Capture the cell that displays the provided text and extract its [x, y] central coordinate. 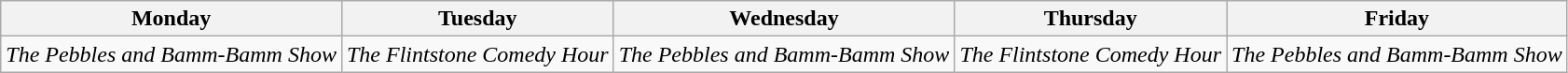
Thursday [1091, 19]
Monday [172, 19]
Friday [1397, 19]
Tuesday [477, 19]
Wednesday [784, 19]
